Pinpoint the cell where the given text exists, returning its [X, Y] midpoint coordinate. 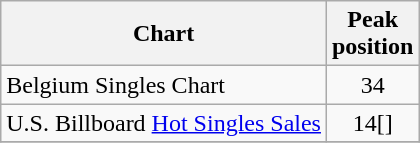
34 [372, 85]
Chart [164, 34]
14[] [372, 123]
Peakposition [372, 34]
Belgium Singles Chart [164, 85]
U.S. Billboard Hot Singles Sales [164, 123]
